Capture the cell that displays the provided text and extract its (X, Y) central coordinate. 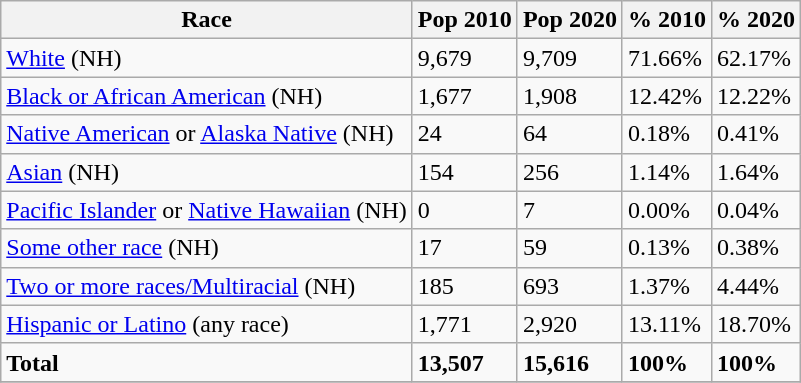
18.70% (756, 324)
Pacific Islander or Native Hawaiian (NH) (207, 210)
Asian (NH) (207, 172)
1.14% (666, 172)
0.00% (666, 210)
9,679 (464, 58)
1.37% (666, 286)
Race (207, 20)
185 (464, 286)
White (NH) (207, 58)
1,677 (464, 96)
256 (570, 172)
15,616 (570, 362)
62.17% (756, 58)
4.44% (756, 286)
13.11% (666, 324)
12.22% (756, 96)
Two or more races/Multiracial (NH) (207, 286)
0 (464, 210)
17 (464, 248)
2,920 (570, 324)
71.66% (666, 58)
% 2020 (756, 20)
0.38% (756, 248)
7 (570, 210)
59 (570, 248)
0.04% (756, 210)
154 (464, 172)
0.13% (666, 248)
1,908 (570, 96)
1.64% (756, 172)
Total (207, 362)
693 (570, 286)
64 (570, 134)
Pop 2010 (464, 20)
Pop 2020 (570, 20)
Some other race (NH) (207, 248)
Black or African American (NH) (207, 96)
0.41% (756, 134)
Native American or Alaska Native (NH) (207, 134)
13,507 (464, 362)
% 2010 (666, 20)
Hispanic or Latino (any race) (207, 324)
1,771 (464, 324)
9,709 (570, 58)
12.42% (666, 96)
24 (464, 134)
0.18% (666, 134)
